Provide the (X, Y) coordinate of the cell's center where the given text is located.  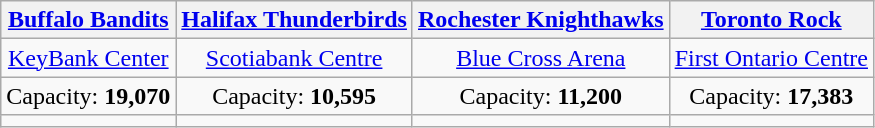
Halifax Thunderbirds (294, 20)
Capacity: 17,383 (771, 96)
Rochester Knighthawks (540, 20)
Capacity: 19,070 (88, 96)
Buffalo Bandits (88, 20)
Toronto Rock (771, 20)
Blue Cross Arena (540, 58)
Capacity: 11,200 (540, 96)
First Ontario Centre (771, 58)
Capacity: 10,595 (294, 96)
Scotiabank Centre (294, 58)
KeyBank Center (88, 58)
